Output the (X, Y) coordinate of the center of the cell containing the given text.  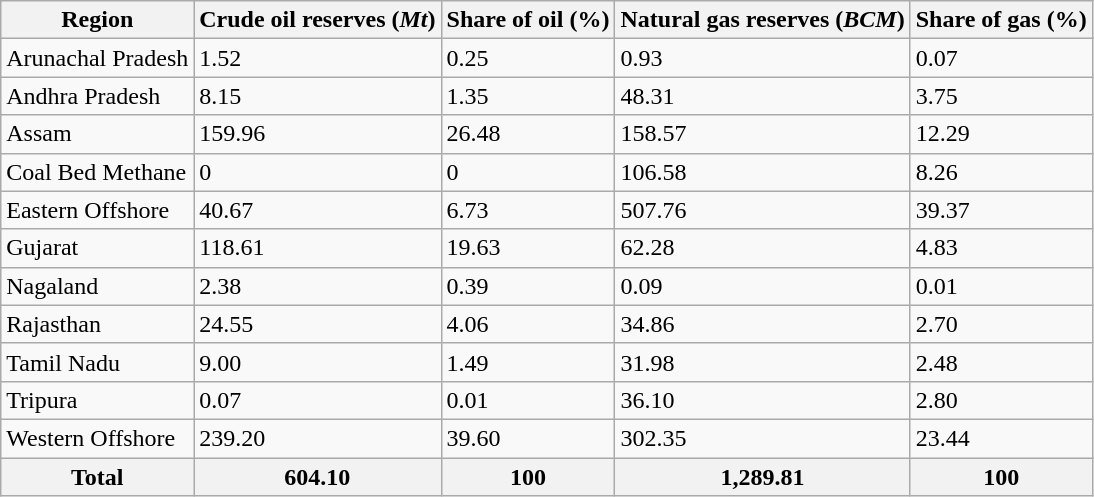
Western Offshore (98, 438)
34.86 (762, 324)
159.96 (318, 134)
4.06 (528, 324)
Total (98, 477)
23.44 (1001, 438)
Tripura (98, 400)
12.29 (1001, 134)
26.48 (528, 134)
1.52 (318, 58)
Arunachal Pradesh (98, 58)
604.10 (318, 477)
62.28 (762, 248)
0.09 (762, 286)
Share of oil (%) (528, 20)
24.55 (318, 324)
8.15 (318, 96)
36.10 (762, 400)
Assam (98, 134)
2.38 (318, 286)
302.35 (762, 438)
1.35 (528, 96)
Coal Bed Methane (98, 172)
Rajasthan (98, 324)
9.00 (318, 362)
239.20 (318, 438)
Eastern Offshore (98, 210)
Share of gas (%) (1001, 20)
6.73 (528, 210)
Natural gas reserves (BCM) (762, 20)
3.75 (1001, 96)
2.48 (1001, 362)
Region (98, 20)
Andhra Pradesh (98, 96)
1,289.81 (762, 477)
118.61 (318, 248)
0.25 (528, 58)
507.76 (762, 210)
19.63 (528, 248)
48.31 (762, 96)
0.39 (528, 286)
0.93 (762, 58)
2.70 (1001, 324)
Gujarat (98, 248)
106.58 (762, 172)
Tamil Nadu (98, 362)
8.26 (1001, 172)
158.57 (762, 134)
Crude oil reserves (Mt) (318, 20)
39.60 (528, 438)
39.37 (1001, 210)
Nagaland (98, 286)
40.67 (318, 210)
1.49 (528, 362)
31.98 (762, 362)
4.83 (1001, 248)
2.80 (1001, 400)
